Return (x, y) of the center of cell containing provided text 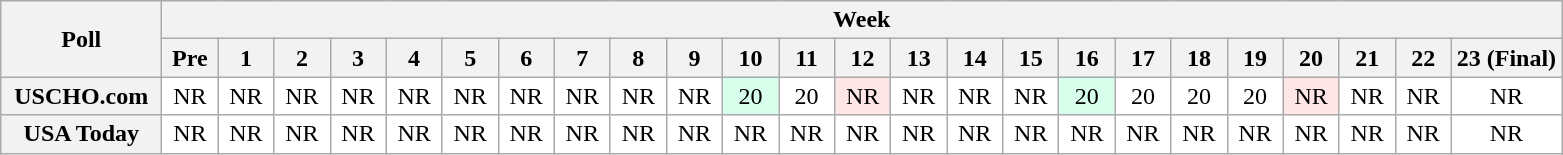
12 (863, 58)
USCHO.com (82, 96)
16 (1087, 58)
23 (Final) (1506, 58)
1 (246, 58)
Poll (82, 39)
9 (694, 58)
6 (526, 58)
10 (750, 58)
21 (1367, 58)
18 (1199, 58)
Week (862, 20)
19 (1255, 58)
8 (638, 58)
14 (975, 58)
USA Today (82, 134)
15 (1031, 58)
13 (919, 58)
2 (302, 58)
11 (806, 58)
3 (358, 58)
22 (1423, 58)
5 (470, 58)
4 (414, 58)
17 (1143, 58)
7 (582, 58)
Pre (190, 58)
